Return (x, y) of the center of cell containing provided text 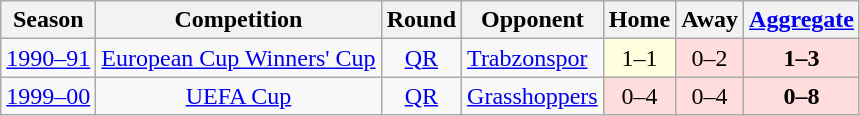
Away (710, 20)
Aggregate (802, 20)
Grasshoppers (533, 96)
1990–91 (48, 58)
1–1 (639, 58)
0–2 (710, 58)
Home (639, 20)
1–3 (802, 58)
Season (48, 20)
European Cup Winners' Cup (238, 58)
UEFA Cup (238, 96)
1999–00 (48, 96)
Round (421, 20)
Competition (238, 20)
Opponent (533, 20)
Trabzonspor (533, 58)
0–8 (802, 96)
